Pinpoint the cell where the given text exists, returning its [x, y] midpoint coordinate. 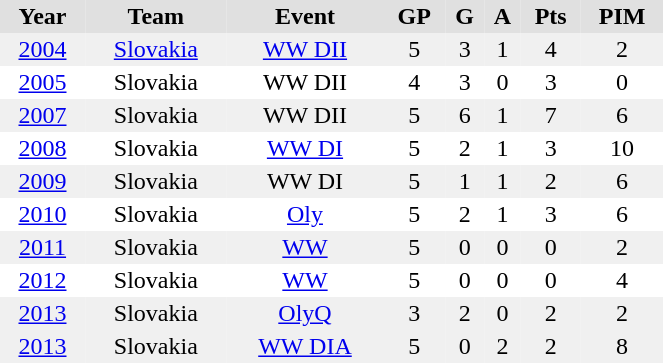
2005 [42, 82]
G [464, 16]
2009 [42, 182]
WW DIA [306, 346]
Pts [551, 16]
Team [156, 16]
2004 [42, 50]
OlyQ [306, 314]
2010 [42, 214]
2008 [42, 148]
Oly [306, 214]
2012 [42, 280]
A [502, 16]
2007 [42, 116]
6 [464, 116]
2011 [42, 248]
Event [306, 16]
7 [551, 116]
GP [414, 16]
Year [42, 16]
